Identify which cell holds the provided text, then report its (x, y) central coordinate. 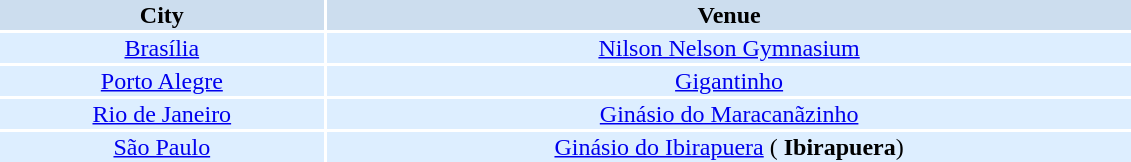
Brasília (162, 48)
City (162, 15)
Porto Alegre (162, 81)
São Paulo (162, 147)
Rio de Janeiro (162, 114)
